Output the [X, Y] coordinate of the center of the cell containing the given text.  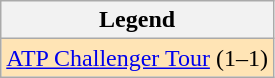
ATP Challenger Tour (1–1) [138, 58]
Legend [138, 20]
